Locate the cell with the specified text and output its (X, Y) center coordinate. 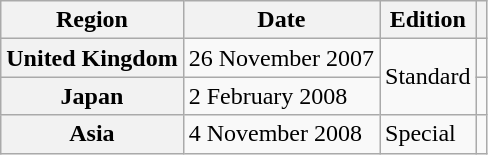
Edition (428, 20)
4 November 2008 (281, 134)
Standard (428, 77)
2 February 2008 (281, 96)
United Kingdom (92, 58)
Japan (92, 96)
Asia (92, 134)
26 November 2007 (281, 58)
Date (281, 20)
Region (92, 20)
Special (428, 134)
